Scan for the cell matching the given text and deliver its (x, y) coordinate at center. 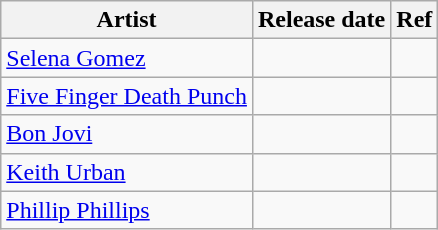
Bon Jovi (127, 134)
Artist (127, 20)
Five Finger Death Punch (127, 96)
Selena Gomez (127, 58)
Release date (321, 20)
Phillip Phillips (127, 210)
Keith Urban (127, 172)
Ref (414, 20)
